For the text-containing cell, return its midpoint in [X, Y] coordinate format. 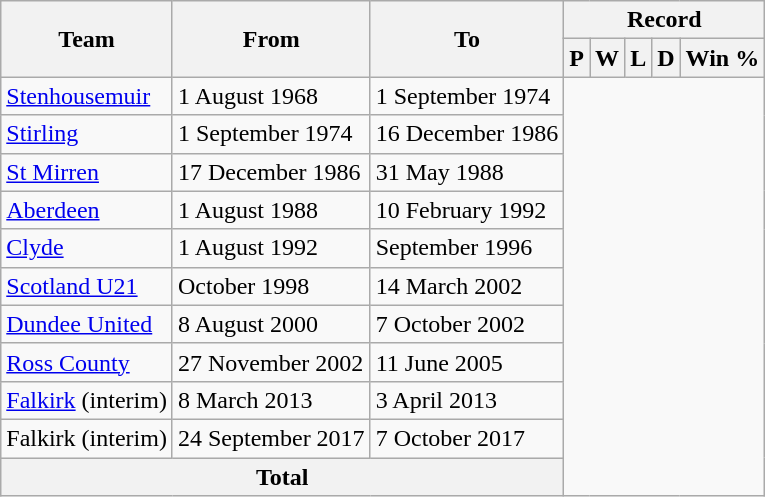
Win % [722, 58]
Total [282, 477]
St Mirren [87, 172]
1 August 1968 [271, 96]
Stirling [87, 134]
31 May 1988 [467, 172]
Aberdeen [87, 210]
24 September 2017 [271, 438]
September 1996 [467, 248]
To [467, 39]
L [638, 58]
8 March 2013 [271, 400]
17 December 1986 [271, 172]
Dundee United [87, 324]
14 March 2002 [467, 286]
7 October 2017 [467, 438]
Ross County [87, 362]
16 December 1986 [467, 134]
From [271, 39]
P [577, 58]
10 February 1992 [467, 210]
1 August 1992 [271, 248]
Clyde [87, 248]
27 November 2002 [271, 362]
Record [664, 20]
October 1998 [271, 286]
Team [87, 39]
Stenhousemuir [87, 96]
D [666, 58]
8 August 2000 [271, 324]
3 April 2013 [467, 400]
7 October 2002 [467, 324]
W [608, 58]
11 June 2005 [467, 362]
Scotland U21 [87, 286]
1 August 1988 [271, 210]
